Search for the cell housing the specified text and yield its (X, Y) center coordinate. 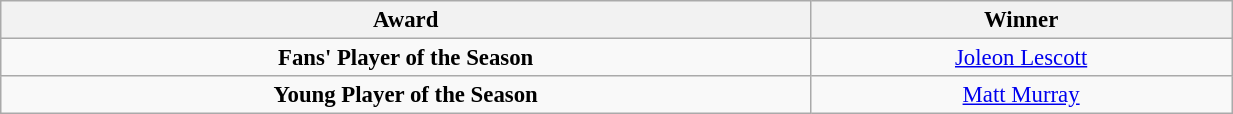
Young Player of the Season (406, 95)
Joleon Lescott (1022, 58)
Award (406, 20)
Winner (1022, 20)
Matt Murray (1022, 95)
Fans' Player of the Season (406, 58)
